Identify which cell holds the provided text, then report its (x, y) central coordinate. 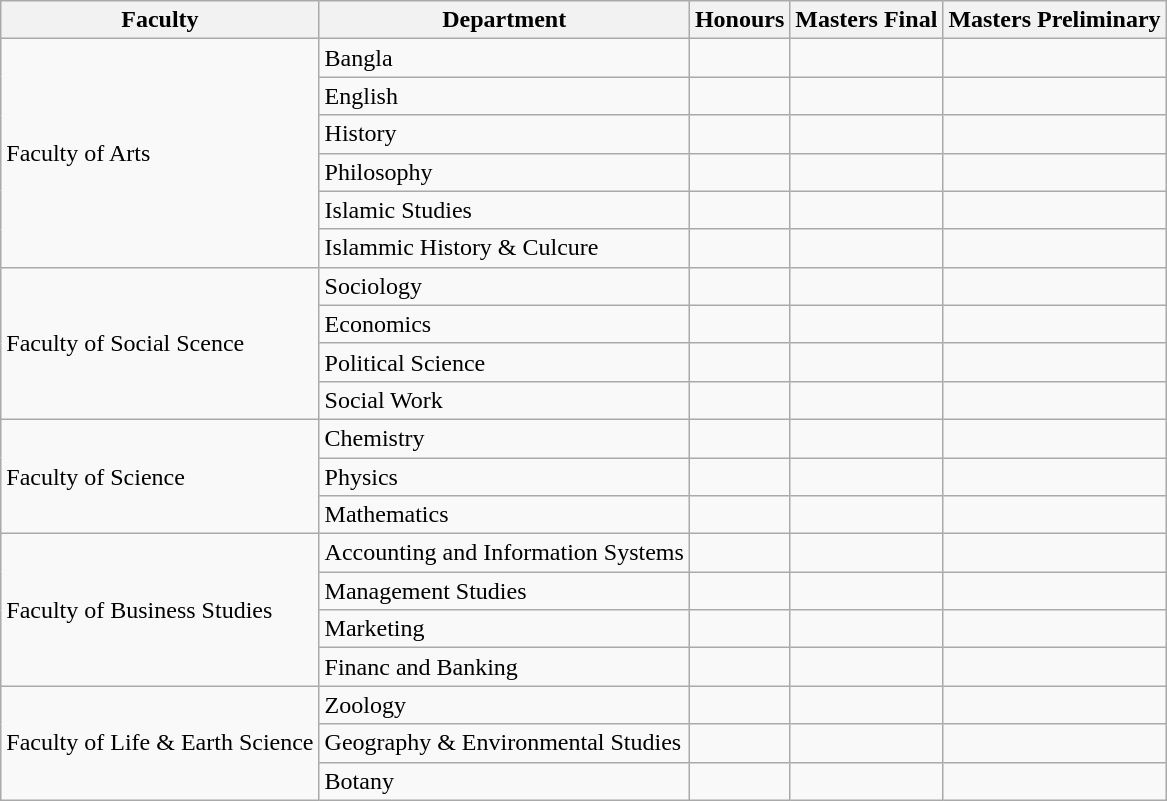
Honours (739, 20)
Masters Preliminary (1054, 20)
Political Science (504, 362)
Faculty of Life & Earth Science (160, 743)
Islamic Studies (504, 210)
Islammic History & Culcure (504, 248)
Philosophy (504, 172)
Faculty of Science (160, 476)
English (504, 96)
Sociology (504, 286)
Chemistry (504, 438)
Bangla (504, 58)
Faculty of Business Studies (160, 610)
History (504, 134)
Masters Final (866, 20)
Faculty (160, 20)
Mathematics (504, 515)
Financ and Banking (504, 667)
Geography & Environmental Studies (504, 743)
Faculty of Arts (160, 153)
Physics (504, 477)
Marketing (504, 629)
Botany (504, 781)
Social Work (504, 400)
Faculty of Social Scence (160, 343)
Zoology (504, 705)
Economics (504, 324)
Department (504, 20)
Accounting and Information Systems (504, 553)
Management Studies (504, 591)
